For the text-containing cell, return its midpoint in (x, y) coordinate format. 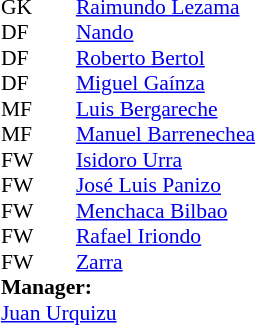
Rafael Iriondo (166, 237)
Manager: (128, 287)
Zarra (166, 262)
Roberto Bertol (166, 58)
Manuel Barrenechea (166, 135)
José Luis Panizo (166, 185)
Luis Bergareche (166, 109)
Miguel Gaínza (166, 83)
Nando (166, 33)
Menchaca Bilbao (166, 211)
Isidoro Urra (166, 160)
